Determine the [X, Y] coordinate at the center of the cell enclosing the given text.  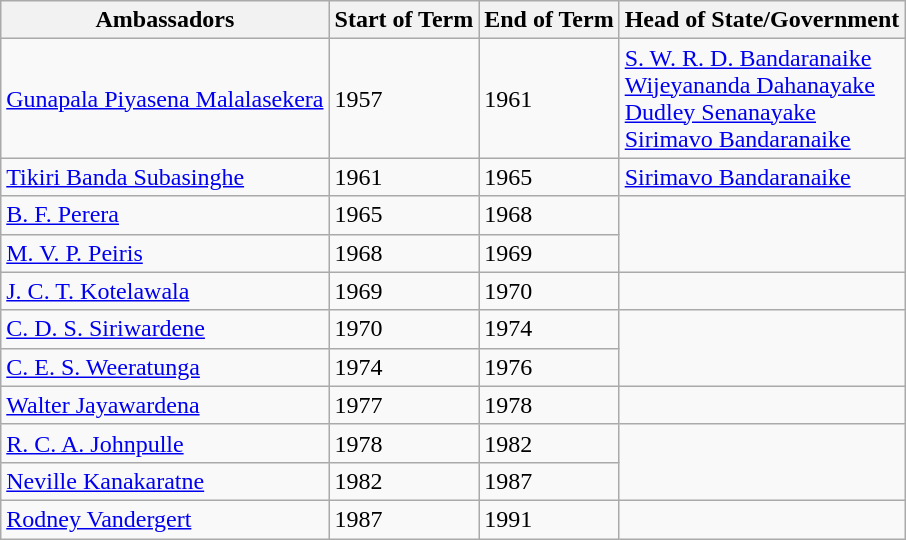
R. C. A. Johnpulle [165, 443]
Gunapala Piyasena Malalasekera [165, 98]
1977 [404, 405]
Tikiri Banda Subasinghe [165, 177]
Head of State/Government [762, 20]
Start of Term [404, 20]
S. W. R. D. BandaranaikeWijeyananda DahanayakeDudley SenanayakeSirimavo Bandaranaike [762, 98]
C. E. S. Weeratunga [165, 367]
Sirimavo Bandaranaike [762, 177]
Walter Jayawardena [165, 405]
1957 [404, 98]
M. V. P. Peiris [165, 253]
J. C. T. Kotelawala [165, 291]
End of Term [549, 20]
1976 [549, 367]
B. F. Perera [165, 215]
Neville Kanakaratne [165, 481]
1991 [549, 519]
Rodney Vandergert [165, 519]
Ambassadors [165, 20]
C. D. S. Siriwardene [165, 329]
